Return the [X, Y] coordinate for the center point of the cell that contains the specified text.  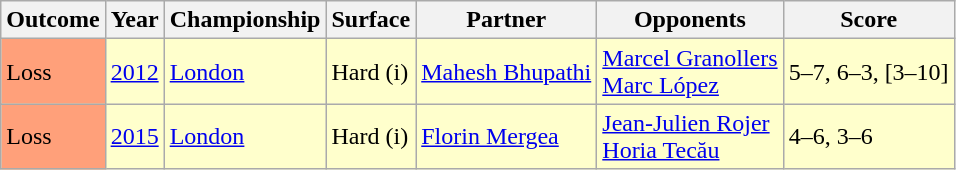
5–7, 6–3, [3–10] [868, 72]
Marcel Granollers Marc López [690, 72]
Florin Mergea [506, 136]
2015 [134, 136]
Score [868, 20]
Mahesh Bhupathi [506, 72]
Surface [371, 20]
Championship [245, 20]
Partner [506, 20]
Year [134, 20]
2012 [134, 72]
Jean-Julien Rojer Horia Tecău [690, 136]
Opponents [690, 20]
4–6, 3–6 [868, 136]
Outcome [53, 20]
